Extract the (X, Y) coordinate from the center of the cell holding the provided text.  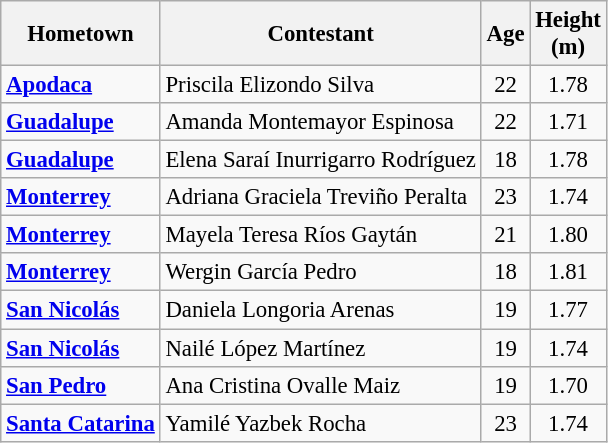
Adriana Graciela Treviño Peralta (320, 197)
Hometown (80, 34)
Height (m) (568, 34)
Priscila Elizondo Silva (320, 85)
Apodaca (80, 85)
1.71 (568, 122)
Age (506, 34)
Yamilé Yazbek Rocha (320, 423)
1.80 (568, 235)
Nailé López Martínez (320, 348)
Contestant (320, 34)
Mayela Teresa Ríos Gaytán (320, 235)
Elena Saraí Inurrigarro Rodríguez (320, 160)
Daniela Longoria Arenas (320, 310)
1.81 (568, 273)
Amanda Montemayor Espinosa (320, 122)
1.77 (568, 310)
Ana Cristina Ovalle Maiz (320, 385)
Wergin García Pedro (320, 273)
Santa Catarina (80, 423)
San Pedro (80, 385)
1.70 (568, 385)
21 (506, 235)
